Identify which cell holds the provided text, then report its (X, Y) central coordinate. 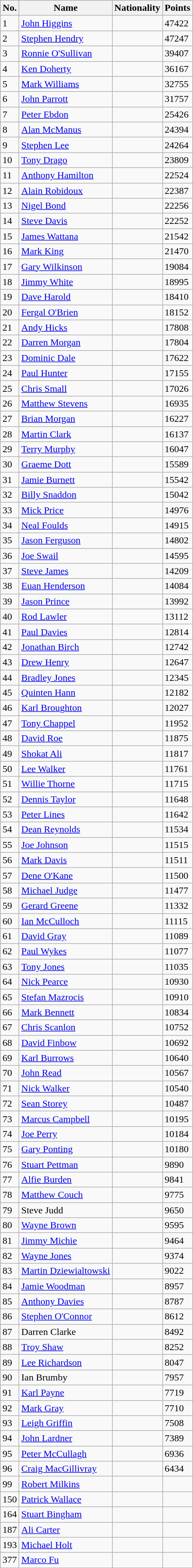
37 (10, 571)
32 (10, 495)
Billy Snaddon (66, 495)
Peter Ebdon (66, 114)
11534 (177, 830)
25426 (177, 114)
Steve Davis (66, 221)
30 (10, 465)
Ian Brumby (66, 1377)
Patrick Wallace (66, 1499)
92 (10, 1408)
31757 (177, 99)
6936 (177, 1454)
9022 (177, 1271)
20 (10, 312)
39407 (177, 54)
Graeme Dott (66, 465)
164 (10, 1514)
24264 (177, 145)
8957 (177, 1286)
22524 (177, 175)
Joe Perry (66, 1134)
8047 (177, 1362)
58 (10, 890)
Joe Swail (66, 556)
Stefan Mazrocis (66, 997)
8492 (177, 1332)
60 (10, 921)
18 (10, 282)
Karl Broughton (66, 708)
7508 (177, 1423)
11332 (177, 906)
Darren Morgan (66, 343)
Joe Johnson (66, 845)
Darren Clarke (66, 1332)
Karl Payne (66, 1392)
19 (10, 297)
55 (10, 845)
12 (10, 191)
Bradley Jones (66, 678)
9374 (177, 1256)
72 (10, 1103)
Tony Drago (66, 160)
94 (10, 1438)
24 (10, 373)
12814 (177, 632)
8252 (177, 1347)
16 (10, 251)
6434 (177, 1469)
377 (10, 1560)
7719 (177, 1392)
17804 (177, 343)
11500 (177, 875)
81 (10, 1241)
Brian Morgan (66, 419)
Ali Carter (66, 1530)
Stephen Lee (66, 145)
2 (10, 38)
78 (10, 1195)
59 (10, 906)
Dennis Taylor (66, 799)
17 (10, 267)
14915 (177, 525)
6 (10, 99)
47422 (177, 23)
Anthony Davies (66, 1301)
17622 (177, 358)
39 (10, 601)
7 (10, 114)
17808 (177, 327)
46 (10, 708)
36 (10, 556)
89 (10, 1362)
14802 (177, 541)
Gary Wilkinson (66, 267)
17155 (177, 373)
43 (10, 662)
22256 (177, 206)
12647 (177, 662)
11648 (177, 799)
44 (10, 678)
Sean Storey (66, 1103)
15 (10, 236)
Tony Jones (66, 967)
87 (10, 1332)
10834 (177, 1012)
79 (10, 1210)
193 (10, 1545)
14595 (177, 556)
11952 (177, 723)
13112 (177, 616)
Euan Henderson (66, 586)
11511 (177, 860)
11715 (177, 784)
9775 (177, 1195)
21470 (177, 251)
32755 (177, 84)
14209 (177, 571)
40 (10, 616)
36167 (177, 69)
38 (10, 586)
76 (10, 1165)
Chris Small (66, 388)
16935 (177, 403)
65 (10, 997)
49 (10, 754)
33 (10, 510)
Troy Shaw (66, 1347)
69 (10, 1058)
7389 (177, 1438)
48 (10, 738)
9595 (177, 1225)
4 (10, 69)
42 (10, 647)
David Gray (66, 936)
Paul Davies (66, 632)
8612 (177, 1317)
22387 (177, 191)
64 (10, 982)
63 (10, 967)
52 (10, 799)
Terry Murphy (66, 449)
Michael Holt (66, 1545)
26 (10, 403)
Nationality (137, 8)
11089 (177, 936)
95 (10, 1454)
John Read (66, 1073)
Craig MacGillivray (66, 1469)
Jamie Woodman (66, 1286)
1 (10, 23)
Matthew Stevens (66, 403)
35 (10, 541)
10752 (177, 1027)
10184 (177, 1134)
Ken Doherty (66, 69)
Karl Burrows (66, 1058)
22 (10, 343)
Mark Gray (66, 1408)
11115 (177, 921)
Stuart Bingham (66, 1514)
11515 (177, 845)
Nick Pearce (66, 982)
15042 (177, 495)
Stephen Hendry (66, 38)
Peter McCullagh (66, 1454)
Mark Williams (66, 84)
7710 (177, 1408)
27 (10, 419)
Paul Hunter (66, 373)
Rod Lawler (66, 616)
47247 (177, 38)
25 (10, 388)
Robert Milkins (66, 1484)
Drew Henry (66, 662)
9464 (177, 1241)
66 (10, 1012)
22252 (177, 221)
14084 (177, 586)
28 (10, 434)
150 (10, 1499)
61 (10, 936)
15542 (177, 480)
82 (10, 1256)
15589 (177, 465)
Alan McManus (66, 130)
Marcus Campbell (66, 1119)
19084 (177, 267)
Jamie Burnett (66, 480)
Matthew Couch (66, 1195)
62 (10, 952)
18410 (177, 297)
Steve Judd (66, 1210)
John Lardner (66, 1438)
10180 (177, 1149)
70 (10, 1073)
11035 (177, 967)
54 (10, 830)
Shokat Ali (66, 754)
57 (10, 875)
56 (10, 860)
83 (10, 1271)
Michael Judge (66, 890)
Stuart Pettman (66, 1165)
47 (10, 723)
Ronnie O'Sullivan (66, 54)
29 (10, 449)
80 (10, 1225)
86 (10, 1317)
75 (10, 1149)
Mark Bennett (66, 1012)
73 (10, 1119)
10195 (177, 1119)
10487 (177, 1103)
Wayne Jones (66, 1256)
Jason Ferguson (66, 541)
11 (10, 175)
Quinten Hann (66, 693)
Lee Walker (66, 769)
9 (10, 145)
Alain Robidoux (66, 191)
13992 (177, 601)
Leigh Griffin (66, 1423)
8787 (177, 1301)
James Wattana (66, 236)
84 (10, 1286)
Nick Walker (66, 1088)
Dominic Dale (66, 358)
10640 (177, 1058)
Fergal O'Brien (66, 312)
14976 (177, 510)
Chris Scanlon (66, 1027)
Marco Fu (66, 1560)
93 (10, 1423)
John Higgins (66, 23)
Jonathan Birch (66, 647)
85 (10, 1301)
12182 (177, 693)
11077 (177, 952)
34 (10, 525)
31 (10, 480)
16137 (177, 434)
10910 (177, 997)
10692 (177, 1043)
3 (10, 54)
9890 (177, 1165)
Steve James (66, 571)
Willie Thorne (66, 784)
13 (10, 206)
Jimmy Michie (66, 1241)
12345 (177, 678)
50 (10, 769)
11875 (177, 738)
88 (10, 1347)
11477 (177, 890)
Name (66, 8)
Mark Davis (66, 860)
Dave Harold (66, 297)
77 (10, 1180)
74 (10, 1134)
Mick Price (66, 510)
Jason Prince (66, 601)
68 (10, 1043)
Tony Chappel (66, 723)
Mark King (66, 251)
10540 (177, 1088)
10567 (177, 1073)
Ian McCulloch (66, 921)
Nigel Bond (66, 206)
18152 (177, 312)
90 (10, 1377)
10 (10, 160)
16227 (177, 419)
Jimmy White (66, 282)
Alfie Burden (66, 1180)
David Roe (66, 738)
John Parrott (66, 99)
16047 (177, 449)
18995 (177, 282)
Dene O'Kane (66, 875)
Stephen O'Connor (66, 1317)
11642 (177, 814)
Lee Richardson (66, 1362)
Points (177, 8)
51 (10, 784)
Neal Foulds (66, 525)
24394 (177, 130)
41 (10, 632)
23 (10, 358)
Martin Clark (66, 434)
Andy Hicks (66, 327)
Paul Wykes (66, 952)
5 (10, 84)
67 (10, 1027)
11817 (177, 754)
53 (10, 814)
21 (10, 327)
Gerard Greene (66, 906)
9650 (177, 1210)
21542 (177, 236)
17026 (177, 388)
Wayne Brown (66, 1225)
11761 (177, 769)
12742 (177, 647)
96 (10, 1469)
8 (10, 130)
7957 (177, 1377)
10930 (177, 982)
Dean Reynolds (66, 830)
David Finbow (66, 1043)
12027 (177, 708)
No. (10, 8)
Peter Lines (66, 814)
45 (10, 693)
91 (10, 1392)
14 (10, 221)
Gary Ponting (66, 1149)
23809 (177, 160)
71 (10, 1088)
187 (10, 1530)
9841 (177, 1180)
Martin Dziewialtowski (66, 1271)
Anthony Hamilton (66, 175)
99 (10, 1484)
